Scan for the cell matching the given text and deliver its [X, Y] coordinate at center. 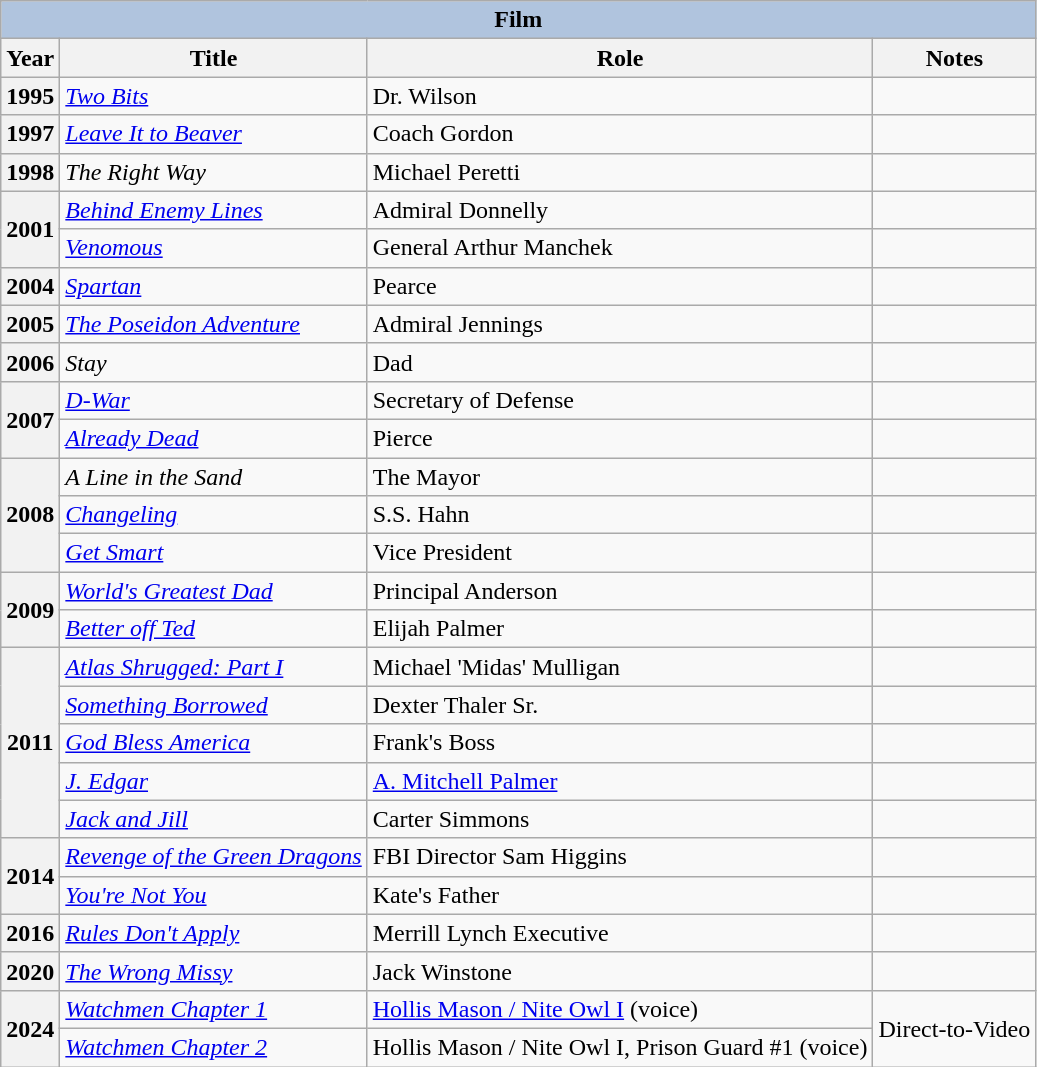
The Poseidon Adventure [214, 324]
Hollis Mason / Nite Owl I (voice) [620, 1009]
World's Greatest Dad [214, 591]
Watchmen Chapter 1 [214, 1009]
Carter Simmons [620, 819]
1997 [30, 134]
Frank's Boss [620, 743]
Coach Gordon [620, 134]
The Mayor [620, 477]
Jack and Jill [214, 819]
Michael Peretti [620, 172]
Jack Winstone [620, 971]
Venomous [214, 248]
2024 [30, 1028]
J. Edgar [214, 781]
Changeling [214, 515]
Dr. Wilson [620, 96]
Two Bits [214, 96]
A Line in the Sand [214, 477]
2011 [30, 743]
Direct-to-Video [954, 1028]
Something Borrowed [214, 705]
Secretary of Defense [620, 400]
Admiral Donnelly [620, 210]
Revenge of the Green Dragons [214, 857]
You're Not You [214, 895]
Michael 'Midas' Mulligan [620, 667]
Already Dead [214, 438]
2004 [30, 286]
Dad [620, 362]
2006 [30, 362]
Notes [954, 58]
Vice President [620, 553]
2009 [30, 610]
Pierce [620, 438]
A. Mitchell Palmer [620, 781]
Hollis Mason / Nite Owl I, Prison Guard #1 (voice) [620, 1047]
Dexter Thaler Sr. [620, 705]
Role [620, 58]
God Bless America [214, 743]
Elijah Palmer [620, 629]
2014 [30, 876]
2016 [30, 933]
Get Smart [214, 553]
FBI Director Sam Higgins [620, 857]
General Arthur Manchek [620, 248]
D-War [214, 400]
Watchmen Chapter 2 [214, 1047]
Atlas Shrugged: Part I [214, 667]
Pearce [620, 286]
The Wrong Missy [214, 971]
The Right Way [214, 172]
Admiral Jennings [620, 324]
Merrill Lynch Executive [620, 933]
2001 [30, 229]
2007 [30, 419]
Rules Don't Apply [214, 933]
Year [30, 58]
Film [518, 20]
Spartan [214, 286]
Better off Ted [214, 629]
2005 [30, 324]
1998 [30, 172]
Leave It to Beaver [214, 134]
Principal Anderson [620, 591]
S.S. Hahn [620, 515]
2008 [30, 515]
Kate's Father [620, 895]
Title [214, 58]
Stay [214, 362]
1995 [30, 96]
2020 [30, 971]
Behind Enemy Lines [214, 210]
